Provide the (X, Y) coordinate of the cell's center where the given text is located.  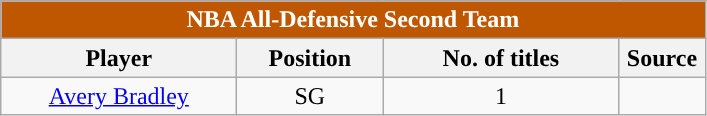
Player (119, 58)
SG (310, 96)
NBA All-Defensive Second Team (353, 20)
Position (310, 58)
1 (501, 96)
Source (662, 58)
Avery Bradley (119, 96)
No. of titles (501, 58)
